Detect which cell encompasses the target text, then output its (x, y) center coordinate. 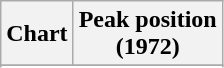
Chart (37, 34)
Peak position (1972) (148, 34)
